From the cell containing the given text, extract its center point as [x, y] coordinate. 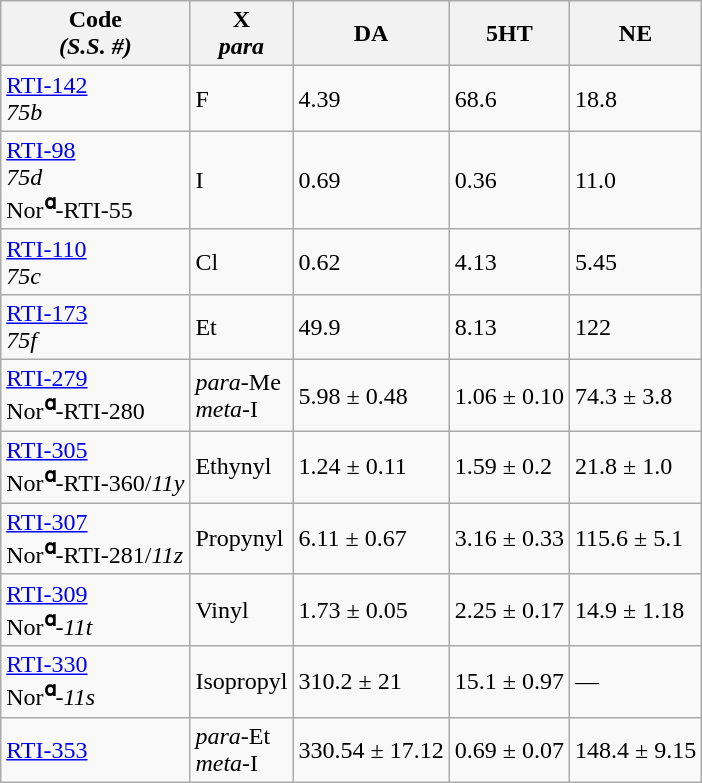
RTI-9875dNorɑ-RTI-55 [96, 180]
5.45 [635, 262]
1.06 ± 0.10 [509, 396]
Propynyl [242, 539]
Vinyl [242, 610]
RTI-14275b [96, 98]
6.11 ± 0.67 [371, 539]
para-Memeta-I [242, 396]
RTI-305Norɑ-RTI-360/11y [96, 467]
18.8 [635, 98]
— [635, 682]
148.4 ± 9.15 [635, 750]
DA [371, 34]
1.73 ± 0.05 [371, 610]
RTI-279Norɑ-RTI-280 [96, 396]
RTI-309Norɑ-11t [96, 610]
3.16 ± 0.33 [509, 539]
RTI-307Norɑ-RTI-281/11z [96, 539]
NE [635, 34]
1.59 ± 0.2 [509, 467]
RTI-17375f [96, 326]
115.6 ± 5.1 [635, 539]
RTI-330Norɑ-11s [96, 682]
122 [635, 326]
15.1 ± 0.97 [509, 682]
4.13 [509, 262]
para-Etmeta-I [242, 750]
49.9 [371, 326]
14.9 ± 1.18 [635, 610]
74.3 ± 3.8 [635, 396]
Isopropyl [242, 682]
0.62 [371, 262]
F [242, 98]
21.8 ± 1.0 [635, 467]
2.25 ± 0.17 [509, 610]
0.69 ± 0.07 [509, 750]
Xpara [242, 34]
Et [242, 326]
5.98 ± 0.48 [371, 396]
11.0 [635, 180]
5HT [509, 34]
310.2 ± 21 [371, 682]
Ethynyl [242, 467]
Cl [242, 262]
68.6 [509, 98]
RTI-11075c [96, 262]
I [242, 180]
RTI-353 [96, 750]
0.69 [371, 180]
Code(S.S. #) [96, 34]
4.39 [371, 98]
0.36 [509, 180]
1.24 ± 0.11 [371, 467]
330.54 ± 17.12 [371, 750]
8.13 [509, 326]
